Pinpoint the cell where the given text exists, returning its (X, Y) midpoint coordinate. 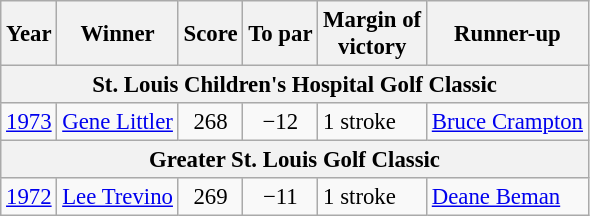
To par (280, 34)
1972 (29, 197)
1973 (29, 122)
Score (210, 34)
Year (29, 34)
Deane Beman (507, 197)
268 (210, 122)
St. Louis Children's Hospital Golf Classic (295, 85)
Greater St. Louis Golf Classic (295, 160)
269 (210, 197)
−12 (280, 122)
−11 (280, 197)
Runner-up (507, 34)
Lee Trevino (118, 197)
Margin ofvictory (372, 34)
Winner (118, 34)
Gene Littler (118, 122)
Bruce Crampton (507, 122)
